Scan for the cell matching the given text and deliver its [X, Y] coordinate at center. 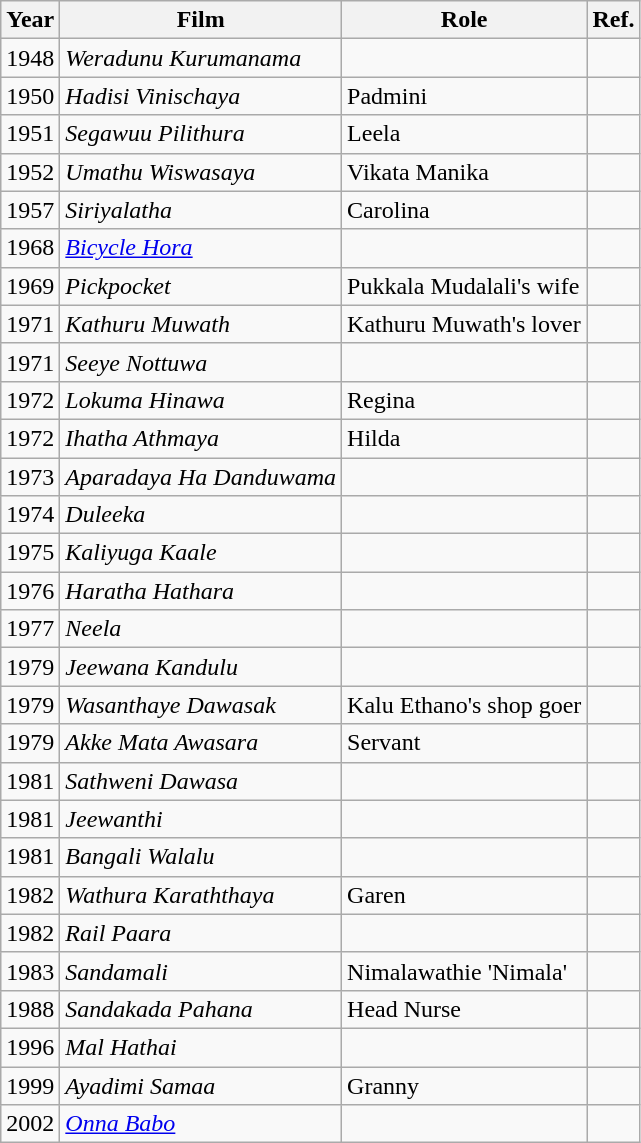
Pukkala Mudalali's wife [464, 286]
Akke Mata Awasara [201, 743]
1952 [30, 172]
Ref. [614, 20]
Lokuma Hinawa [201, 400]
Umathu Wiswasaya [201, 172]
Weradunu Kurumanama [201, 58]
Ihatha Athmaya [201, 438]
1951 [30, 134]
Granny [464, 1085]
Vikata Manika [464, 172]
Servant [464, 743]
Kaliyuga Kaale [201, 553]
Hadisi Vinischaya [201, 96]
Sandakada Pahana [201, 1009]
Jeewanthi [201, 819]
Regina [464, 400]
Padmini [464, 96]
Jeewana Kandulu [201, 667]
1968 [30, 248]
Ayadimi Samaa [201, 1085]
1983 [30, 971]
Pickpocket [201, 286]
Garen [464, 895]
1950 [30, 96]
Neela [201, 629]
1957 [30, 210]
1948 [30, 58]
Bangali Walalu [201, 857]
Duleeka [201, 515]
Onna Babo [201, 1124]
Seeye Nottuwa [201, 362]
Nimalawathie 'Nimala' [464, 971]
Sathweni Dawasa [201, 781]
Wathura Karaththaya [201, 895]
1988 [30, 1009]
Leela [464, 134]
1977 [30, 629]
Aparadaya Ha Danduwama [201, 477]
1999 [30, 1085]
Hilda [464, 438]
1996 [30, 1047]
Haratha Hathara [201, 591]
Bicycle Hora [201, 248]
Segawuu Pilithura [201, 134]
1975 [30, 553]
Carolina [464, 210]
Year [30, 20]
1976 [30, 591]
1974 [30, 515]
Wasanthaye Dawasak [201, 705]
1973 [30, 477]
1969 [30, 286]
Head Nurse [464, 1009]
Rail Paara [201, 933]
Kalu Ethano's shop goer [464, 705]
Siriyalatha [201, 210]
Sandamali [201, 971]
2002 [30, 1124]
Mal Hathai [201, 1047]
Film [201, 20]
Kathuru Muwath [201, 324]
Kathuru Muwath's lover [464, 324]
Role [464, 20]
